Return the [X, Y] coordinate for the center point of the cell that contains the specified text.  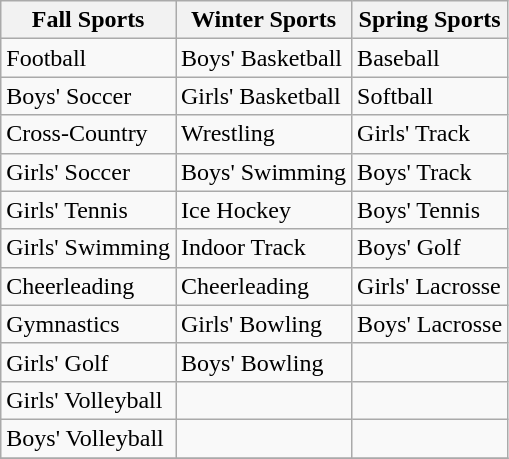
Boys' Swimming [264, 172]
Boys' Basketball [264, 58]
Fall Sports [88, 20]
Cross-Country [88, 134]
Boys' Track [430, 172]
Winter Sports [264, 20]
Football [88, 58]
Girls' Tennis [88, 210]
Ice Hockey [264, 210]
Indoor Track [264, 248]
Softball [430, 96]
Boys' Tennis [430, 210]
Girls' Golf [88, 362]
Boys' Golf [430, 248]
Girls' Volleyball [88, 400]
Girls' Lacrosse [430, 286]
Boys' Soccer [88, 96]
Girls' Track [430, 134]
Boys' Lacrosse [430, 324]
Wrestling [264, 134]
Girls' Soccer [88, 172]
Baseball [430, 58]
Boys' Volleyball [88, 438]
Girls' Swimming [88, 248]
Boys' Bowling [264, 362]
Girls' Basketball [264, 96]
Girls' Bowling [264, 324]
Gymnastics [88, 324]
Spring Sports [430, 20]
